Return the [x, y] coordinate for the center point of the cell that contains the specified text.  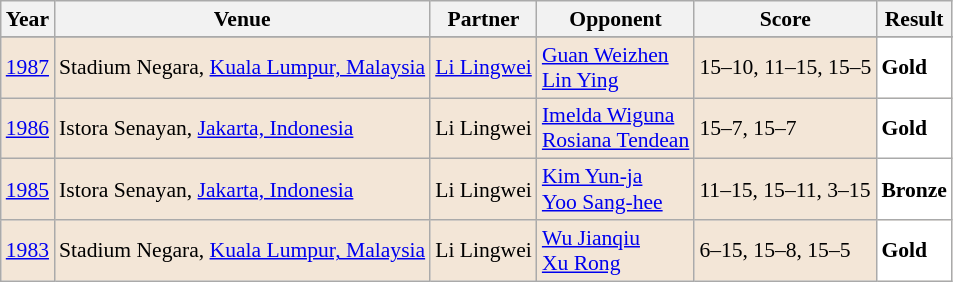
Result [914, 19]
Kim Yun-ja Yoo Sang-hee [616, 190]
1987 [28, 68]
Opponent [616, 19]
Partner [484, 19]
1983 [28, 250]
15–7, 15–7 [785, 128]
15–10, 11–15, 15–5 [785, 68]
6–15, 15–8, 15–5 [785, 250]
Year [28, 19]
Guan Weizhen Lin Ying [616, 68]
Score [785, 19]
Wu Jianqiu Xu Rong [616, 250]
1986 [28, 128]
Venue [242, 19]
Imelda Wiguna Rosiana Tendean [616, 128]
1985 [28, 190]
Bronze [914, 190]
11–15, 15–11, 3–15 [785, 190]
